Capture the cell that displays the provided text and extract its (X, Y) central coordinate. 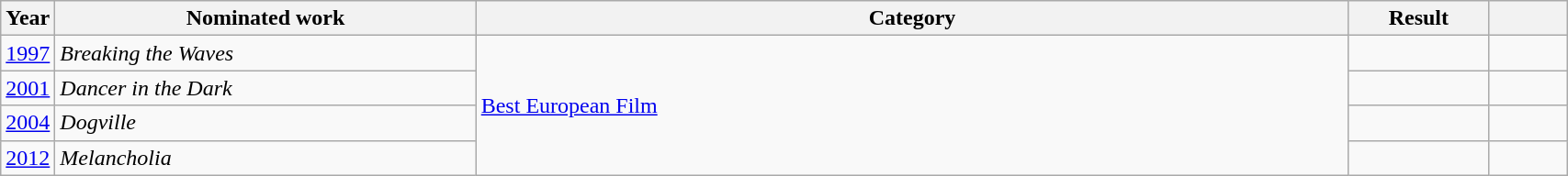
2012 (28, 158)
Melancholia (265, 158)
2004 (28, 123)
Dancer in the Dark (265, 88)
Result (1418, 18)
Year (28, 18)
Nominated work (265, 18)
Best European Film (912, 105)
Category (912, 18)
Dogville (265, 123)
1997 (28, 53)
2001 (28, 88)
Breaking the Waves (265, 53)
